Extract the (x, y) coordinate from the center of the cell holding the provided text.  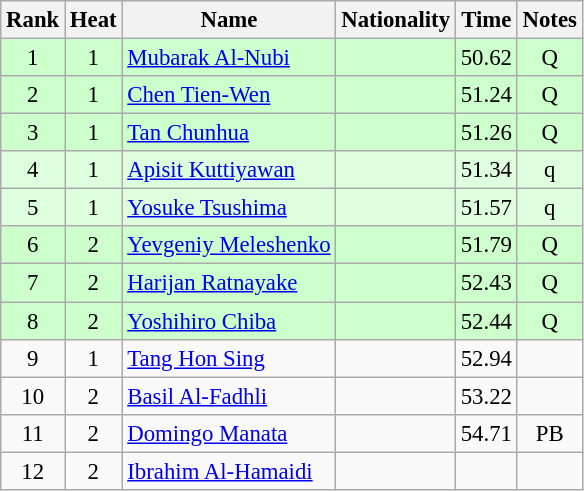
51.26 (486, 133)
Mubarak Al-Nubi (229, 58)
Chen Tien-Wen (229, 95)
51.79 (486, 245)
PB (550, 433)
Name (229, 20)
Yosuke Tsushima (229, 208)
Tang Hon Sing (229, 358)
Basil Al-Fadhli (229, 396)
9 (33, 358)
Domingo Manata (229, 433)
54.71 (486, 433)
53.22 (486, 396)
52.43 (486, 283)
Tan Chunhua (229, 133)
6 (33, 245)
5 (33, 208)
Yevgeniy Meleshenko (229, 245)
Nationality (396, 20)
8 (33, 321)
11 (33, 433)
Rank (33, 20)
Notes (550, 20)
12 (33, 471)
3 (33, 133)
10 (33, 396)
Heat (94, 20)
Ibrahim Al-Hamaidi (229, 471)
51.34 (486, 170)
51.57 (486, 208)
Time (486, 20)
Apisit Kuttiyawan (229, 170)
Harijan Ratnayake (229, 283)
Yoshihiro Chiba (229, 321)
52.94 (486, 358)
52.44 (486, 321)
7 (33, 283)
51.24 (486, 95)
4 (33, 170)
50.62 (486, 58)
